Return [x, y] of the center of cell containing provided text 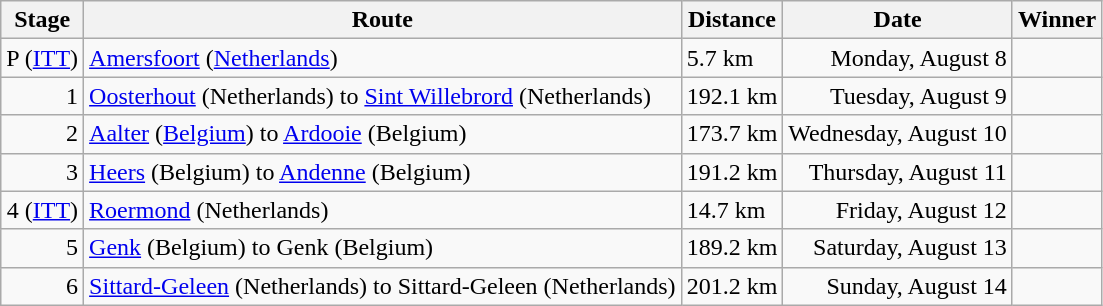
14.7 km [732, 210]
Stage [42, 20]
Amersfoort (Netherlands) [383, 58]
Sittard-Geleen (Netherlands) to Sittard-Geleen (Netherlands) [383, 286]
Saturday, August 13 [898, 248]
Tuesday, August 9 [898, 96]
5 [42, 248]
Monday, August 8 [898, 58]
3 [42, 172]
191.2 km [732, 172]
4 (ITT) [42, 210]
Wednesday, August 10 [898, 134]
Sunday, August 14 [898, 286]
Date [898, 20]
Oosterhout (Netherlands) to Sint Willebrord (Netherlands) [383, 96]
2 [42, 134]
Route [383, 20]
173.7 km [732, 134]
6 [42, 286]
Genk (Belgium) to Genk (Belgium) [383, 248]
1 [42, 96]
189.2 km [732, 248]
Distance [732, 20]
5.7 km [732, 58]
Roermond (Netherlands) [383, 210]
Heers (Belgium) to Andenne (Belgium) [383, 172]
201.2 km [732, 286]
Winner [1056, 20]
Aalter (Belgium) to Ardooie (Belgium) [383, 134]
Thursday, August 11 [898, 172]
P (ITT) [42, 58]
Friday, August 12 [898, 210]
192.1 km [732, 96]
